Pinpoint the cell where the given text exists, returning its [x, y] midpoint coordinate. 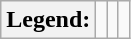
Legend: [48, 20]
